Extract the (X, Y) coordinate from the center of the cell holding the provided text.  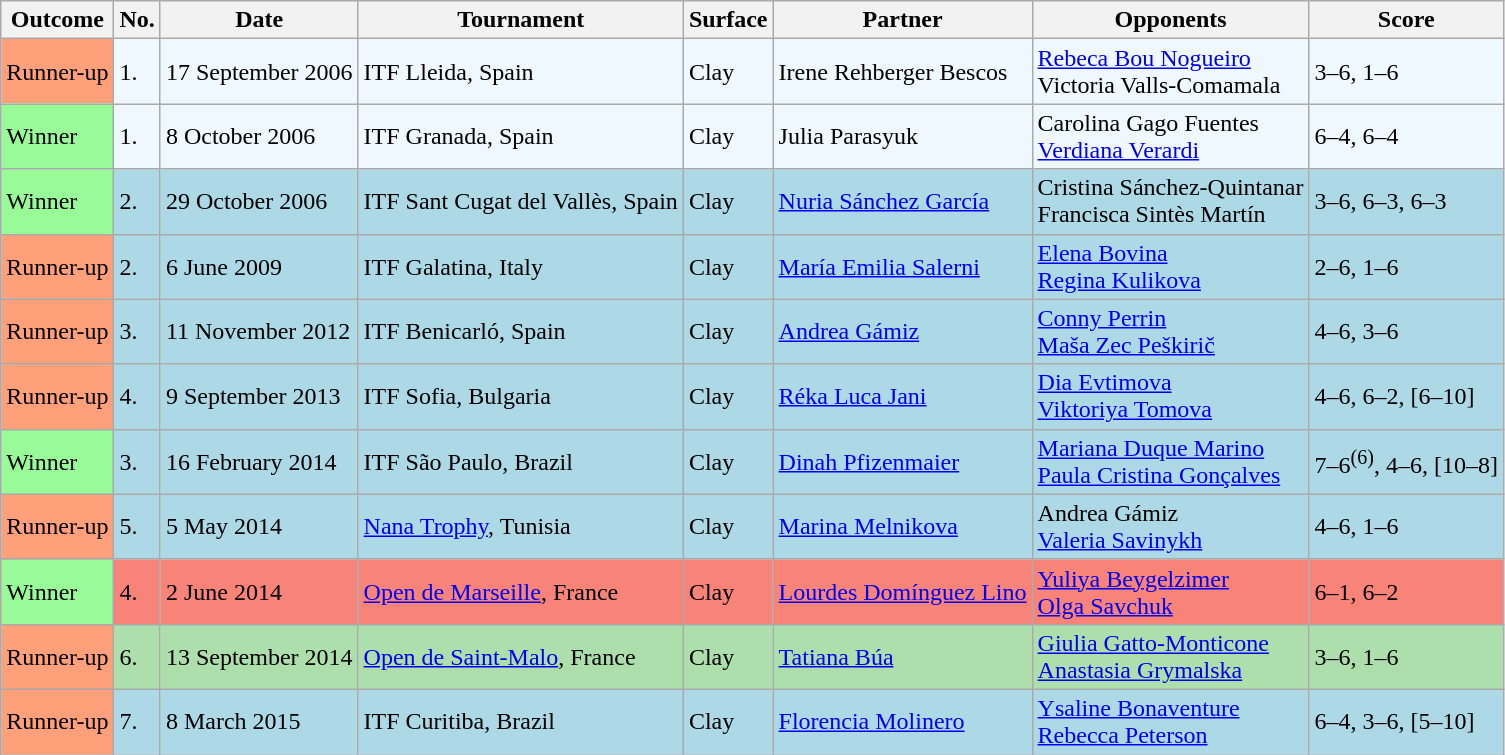
7. (137, 722)
Rebeca Bou Nogueiro Victoria Valls-Comamala (1170, 72)
4–6, 6–2, [6–10] (1406, 396)
2–6, 1–6 (1406, 266)
Dia Evtimova Viktoriya Tomova (1170, 396)
29 October 2006 (259, 202)
Andrea Gámiz Valeria Savinykh (1170, 526)
8 March 2015 (259, 722)
Conny Perrin Maša Zec Peškirič (1170, 332)
Andrea Gámiz (902, 332)
2 June 2014 (259, 592)
5 May 2014 (259, 526)
No. (137, 20)
Tournament (520, 20)
Julia Parasyuk (902, 136)
ITF Benicarló, Spain (520, 332)
ITF Sant Cugat del Vallès, Spain (520, 202)
Mariana Duque Marino Paula Cristina Gonçalves (1170, 462)
Open de Saint-Malo, France (520, 656)
6–1, 6–2 (1406, 592)
Date (259, 20)
María Emilia Salerni (902, 266)
Marina Melnikova (902, 526)
9 September 2013 (259, 396)
ITF Curitiba, Brazil (520, 722)
16 February 2014 (259, 462)
11 November 2012 (259, 332)
Dinah Pfizenmaier (902, 462)
Surface (728, 20)
ITF São Paulo, Brazil (520, 462)
13 September 2014 (259, 656)
Ysaline Bonaventure Rebecca Peterson (1170, 722)
Carolina Gago Fuentes Verdiana Verardi (1170, 136)
Lourdes Domínguez Lino (902, 592)
ITF Granada, Spain (520, 136)
Yuliya Beygelzimer Olga Savchuk (1170, 592)
3–6, 6–3, 6–3 (1406, 202)
4–6, 1–6 (1406, 526)
Elena Bovina Regina Kulikova (1170, 266)
Open de Marseille, France (520, 592)
ITF Sofia, Bulgaria (520, 396)
ITF Galatina, Italy (520, 266)
4–6, 3–6 (1406, 332)
17 September 2006 (259, 72)
7–6(6), 4–6, [10–8] (1406, 462)
6–4, 3–6, [5–10] (1406, 722)
Opponents (1170, 20)
6 June 2009 (259, 266)
Cristina Sánchez-Quintanar Francisca Sintès Martín (1170, 202)
Tatiana Búa (902, 656)
Irene Rehberger Bescos (902, 72)
5. (137, 526)
6–4, 6–4 (1406, 136)
Nuria Sánchez García (902, 202)
Partner (902, 20)
Réka Luca Jani (902, 396)
6. (137, 656)
Score (1406, 20)
Florencia Molinero (902, 722)
ITF Lleida, Spain (520, 72)
8 October 2006 (259, 136)
Nana Trophy, Tunisia (520, 526)
Outcome (58, 20)
Giulia Gatto-Monticone Anastasia Grymalska (1170, 656)
